Capture the cell that displays the provided text and extract its (x, y) central coordinate. 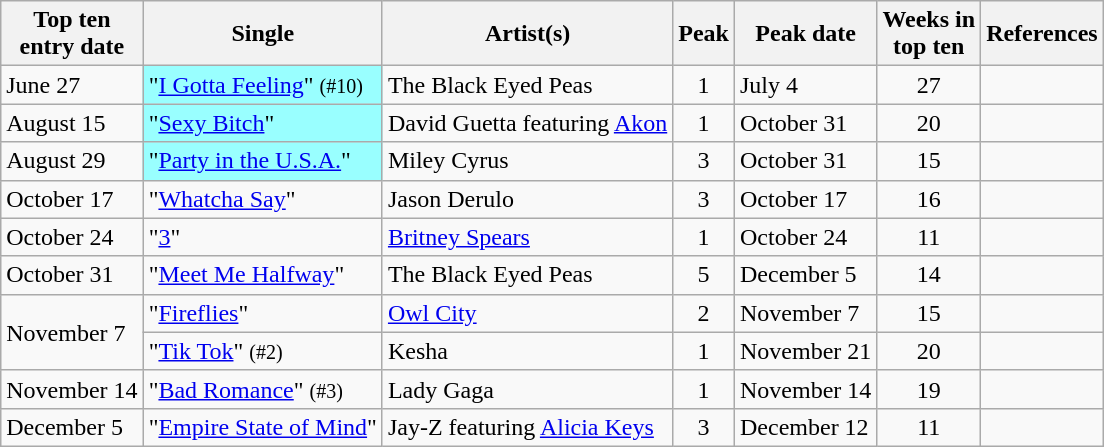
"Fireflies" (262, 313)
David Guetta featuring Akon (527, 123)
"Bad Romance" (#3) (262, 389)
Owl City (527, 313)
27 (929, 85)
August 29 (72, 161)
"Party in the U.S.A." (262, 161)
Jason Derulo (527, 199)
Britney Spears (527, 237)
References (1042, 34)
2 (704, 313)
5 (704, 275)
July 4 (805, 85)
16 (929, 199)
Lady Gaga (527, 389)
Weeks intop ten (929, 34)
Artist(s) (527, 34)
December 12 (805, 427)
August 15 (72, 123)
"Tik Tok" (#2) (262, 351)
"3" (262, 237)
Jay-Z featuring Alicia Keys (527, 427)
Single (262, 34)
Top tenentry date (72, 34)
"Sexy Bitch" (262, 123)
June 27 (72, 85)
"Empire State of Mind" (262, 427)
November 21 (805, 351)
Miley Cyrus (527, 161)
Peak (704, 34)
"Whatcha Say" (262, 199)
"Meet Me Halfway" (262, 275)
19 (929, 389)
14 (929, 275)
"I Gotta Feeling" (#10) (262, 85)
Peak date (805, 34)
Kesha (527, 351)
